Pinpoint the cell where the given text exists, returning its [x, y] midpoint coordinate. 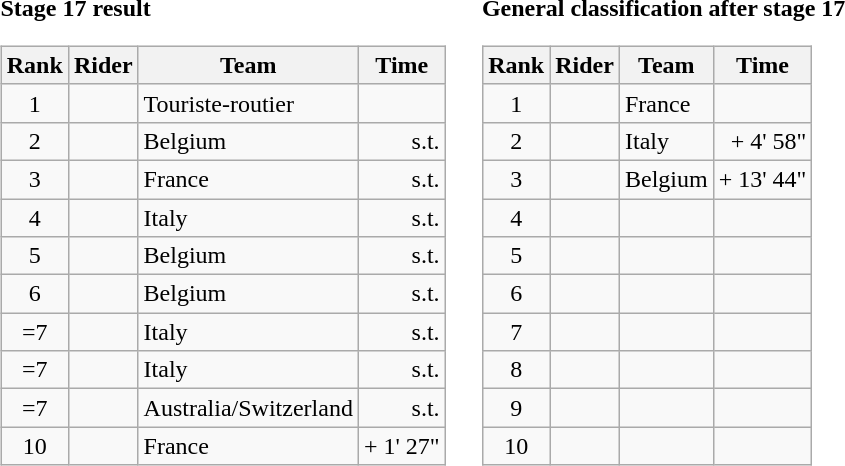
9 [516, 408]
Australia/Switzerland [248, 408]
+ 13' 44" [762, 179]
Touriste-routier [248, 103]
8 [516, 370]
+ 4' 58" [762, 141]
+ 1' 27" [402, 446]
7 [516, 332]
